Determine the [X, Y] coordinate at the center of the cell enclosing the given text.  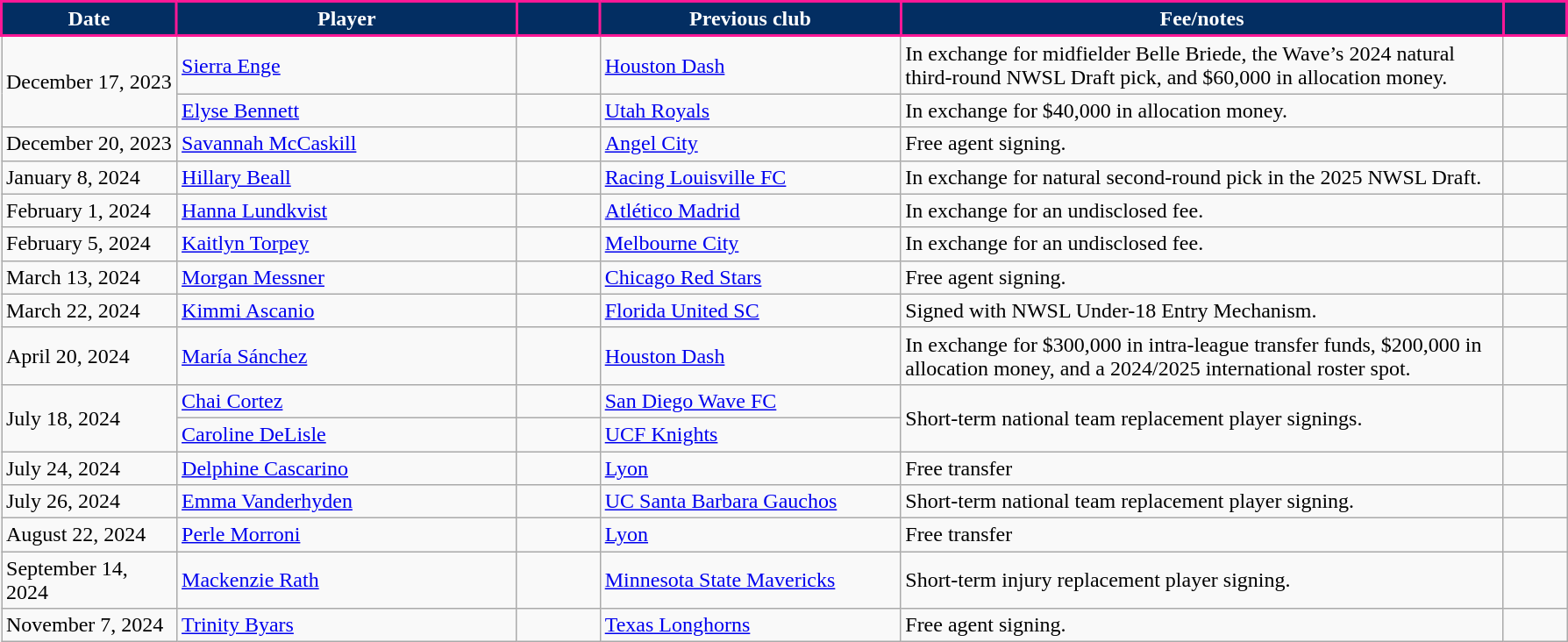
Melbourne City [751, 244]
Delphine Cascarino [347, 467]
In exchange for natural second-round pick in the 2025 NWSL Draft. [1202, 177]
Fee/notes [1202, 19]
August 22, 2024 [89, 535]
Hillary Beall [347, 177]
UC Santa Barbara Gauchos [751, 502]
November 7, 2024 [89, 625]
Angel City [751, 144]
Trinity Byars [347, 625]
UCF Knights [751, 434]
July 18, 2024 [89, 417]
March 13, 2024 [89, 277]
Minnesota State Mavericks [751, 581]
Kaitlyn Torpey [347, 244]
Player [347, 19]
In exchange for midfielder Belle Briede, the Wave’s 2024 natural third-round NWSL Draft pick, and $60,000 in allocation money. [1202, 65]
Chai Cortez [347, 401]
In exchange for $300,000 in intra-league transfer funds, $200,000 in allocation money, and a 2024/2025 international roster spot. [1202, 356]
July 24, 2024 [89, 467]
Texas Longhorns [751, 625]
February 1, 2024 [89, 210]
Savannah McCaskill [347, 144]
September 14, 2024 [89, 581]
Emma Vanderhyden [347, 502]
In exchange for $40,000 in allocation money. [1202, 111]
Kimmi Ascanio [347, 310]
Short-term national team replacement player signing. [1202, 502]
Utah Royals [751, 111]
February 5, 2024 [89, 244]
Racing Louisville FC [751, 177]
Florida United SC [751, 310]
Mackenzie Rath [347, 581]
San Diego Wave FC [751, 401]
Hanna Lundkvist [347, 210]
Date [89, 19]
María Sánchez [347, 356]
Morgan Messner [347, 277]
Sierra Enge [347, 65]
Caroline DeLisle [347, 434]
December 20, 2023 [89, 144]
Elyse Bennett [347, 111]
March 22, 2024 [89, 310]
Signed with NWSL Under-18 Entry Mechanism. [1202, 310]
July 26, 2024 [89, 502]
Previous club [751, 19]
April 20, 2024 [89, 356]
Chicago Red Stars [751, 277]
Perle Morroni [347, 535]
January 8, 2024 [89, 177]
Short-term national team replacement player signings. [1202, 417]
December 17, 2023 [89, 82]
Atlético Madrid [751, 210]
Short-term injury replacement player signing. [1202, 581]
